Return (x, y) of the center of cell containing provided text 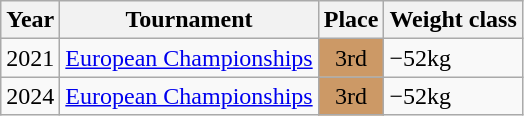
Year (30, 20)
2021 (30, 58)
Place (351, 20)
2024 (30, 96)
Weight class (453, 20)
Tournament (189, 20)
